Search for the cell housing the specified text and yield its [X, Y] center coordinate. 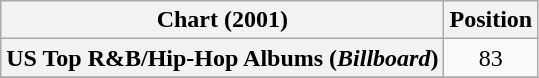
US Top R&B/Hip-Hop Albums (Billboard) [222, 58]
Chart (2001) [222, 20]
83 [491, 58]
Position [491, 20]
